From the cell containing the given text, extract its center point as [X, Y] coordinate. 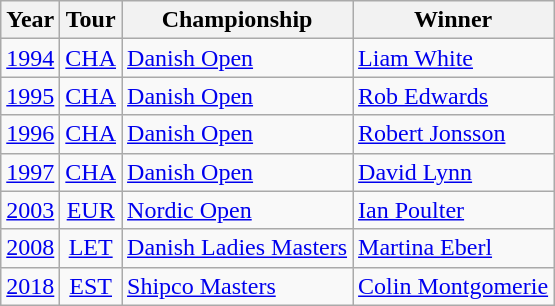
Rob Edwards [454, 96]
2003 [30, 210]
1995 [30, 96]
Colin Montgomerie [454, 286]
EUR [91, 210]
Liam White [454, 58]
1996 [30, 134]
Robert Jonsson [454, 134]
Tour [91, 20]
Nordic Open [238, 210]
Martina Eberl [454, 248]
2018 [30, 286]
Year [30, 20]
Winner [454, 20]
LET [91, 248]
2008 [30, 248]
Danish Ladies Masters [238, 248]
Ian Poulter [454, 210]
EST [91, 286]
1994 [30, 58]
1997 [30, 172]
David Lynn [454, 172]
Championship [238, 20]
Shipco Masters [238, 286]
